Extract the (X, Y) coordinate from the center of the cell holding the provided text.  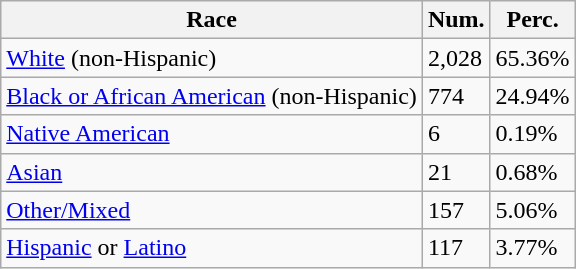
24.94% (532, 96)
Hispanic or Latino (212, 248)
Black or African American (non-Hispanic) (212, 96)
774 (456, 96)
5.06% (532, 210)
Perc. (532, 20)
Other/Mixed (212, 210)
21 (456, 172)
157 (456, 210)
117 (456, 248)
3.77% (532, 248)
0.68% (532, 172)
6 (456, 134)
Num. (456, 20)
Asian (212, 172)
White (non-Hispanic) (212, 58)
2,028 (456, 58)
65.36% (532, 58)
Race (212, 20)
Native American (212, 134)
0.19% (532, 134)
